Determine the [x, y] coordinate at the center of the cell enclosing the given text.  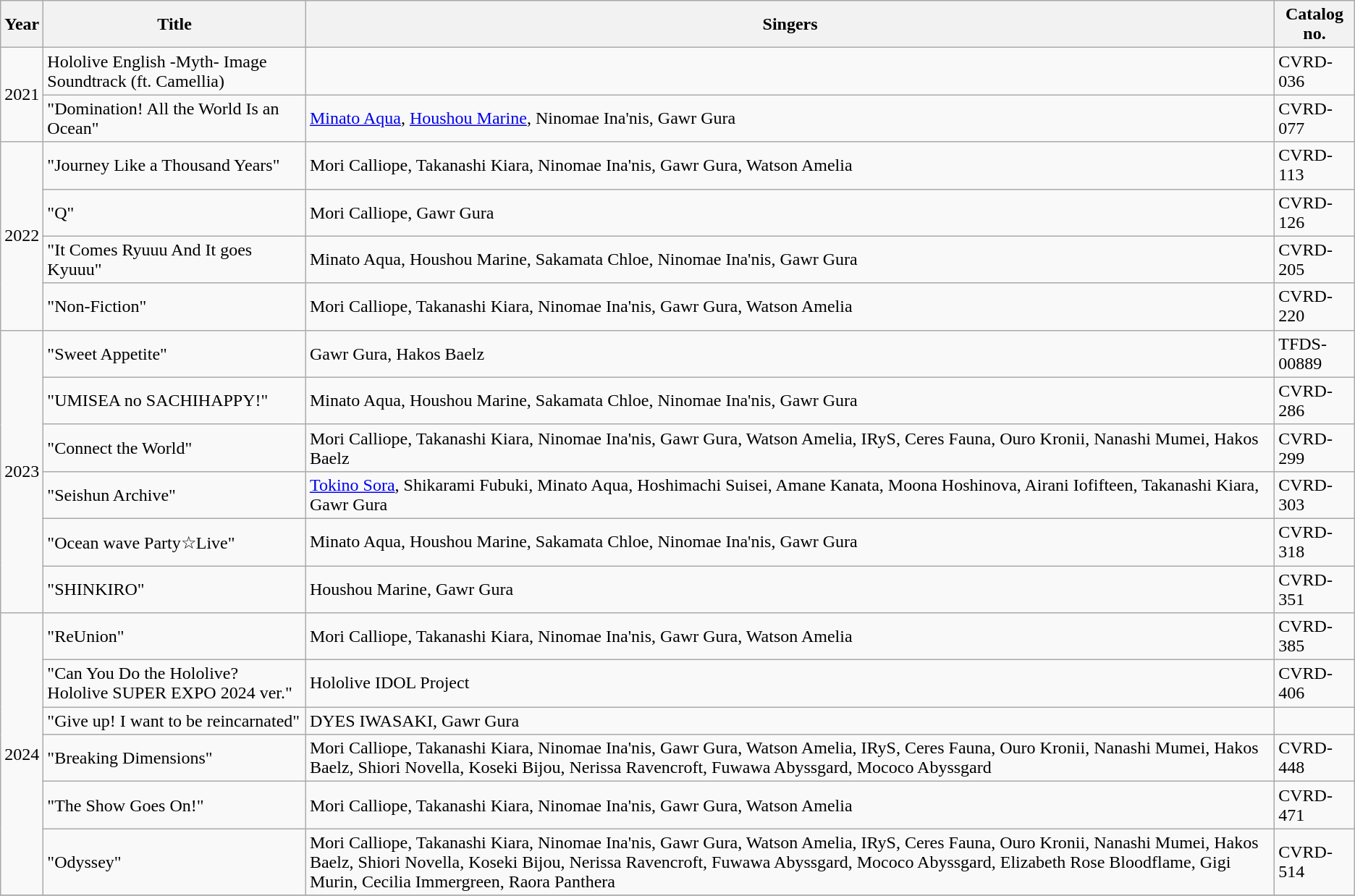
CVRD-514 [1314, 862]
"Q" [175, 213]
CVRD-077 [1314, 119]
"UMISEA no SACHIHAPPY!" [175, 401]
CVRD-113 [1314, 165]
2024 [22, 754]
Mori Calliope, Gawr Gura [790, 213]
CVRD-299 [1314, 447]
"Sweet Appetite" [175, 353]
CVRD-286 [1314, 401]
CVRD-220 [1314, 307]
"Domination! All the World Is an Ocean" [175, 119]
CVRD-303 [1314, 495]
Mori Calliope, Takanashi Kiara, Ninomae Ina'nis, Gawr Gura, Watson Amelia, IRyS, Ceres Fauna, Ouro Kronii, Nanashi Mumei, Hakos Baelz [790, 447]
Year [22, 25]
DYES IWASAKI, Gawr Gura [790, 721]
"SHINKIRO" [175, 589]
"Odyssey" [175, 862]
"The Show Goes On!" [175, 805]
Catalog no. [1314, 25]
"It Comes Ryuuu And It goes Kyuuu" [175, 259]
CVRD-205 [1314, 259]
CVRD-318 [1314, 541]
Tokino Sora, Shikarami Fubuki, Minato Aqua, Hoshimachi Suisei, Amane Kanata, Moona Hoshinova, Airani Iofifteen, Takanashi Kiara, Gawr Gura [790, 495]
"Breaking Dimensions" [175, 758]
TFDS-00889 [1314, 353]
"ReUnion" [175, 637]
CVRD-448 [1314, 758]
CVRD-126 [1314, 213]
"Ocean wave Party☆Live" [175, 541]
CVRD-406 [1314, 683]
"Non-Fiction" [175, 307]
Minato Aqua, Houshou Marine, Ninomae Ina'nis, Gawr Gura [790, 119]
Hololive IDOL Project [790, 683]
"Connect the World" [175, 447]
Houshou Marine, Gawr Gura [790, 589]
2021 [22, 95]
"Journey Like a Thousand Years" [175, 165]
"Seishun Archive" [175, 495]
2022 [22, 236]
"Give up! I want to be reincarnated" [175, 721]
2023 [22, 471]
"Can You Do the Hololive? Hololive SUPER EXPO 2024 ver." [175, 683]
Hololive English -Myth- Image Soundtrack (ft. Camellia) [175, 71]
CVRD-471 [1314, 805]
Singers [790, 25]
Gawr Gura, Hakos Baelz [790, 353]
CVRD-036 [1314, 71]
CVRD-351 [1314, 589]
Title [175, 25]
CVRD-385 [1314, 637]
